Capture the cell that displays the provided text and extract its [X, Y] central coordinate. 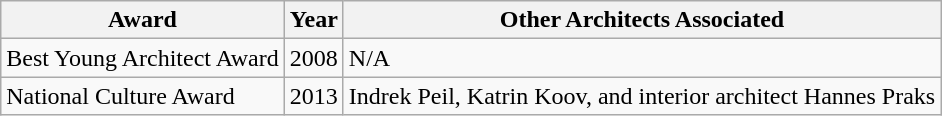
Award [143, 20]
N/A [642, 58]
2013 [314, 96]
Other Architects Associated [642, 20]
2008 [314, 58]
Best Young Architect Award [143, 58]
National Culture Award [143, 96]
Year [314, 20]
Indrek Peil, Katrin Koov, and interior architect Hannes Praks [642, 96]
